From the cell containing the given text, extract its center point as (X, Y) coordinate. 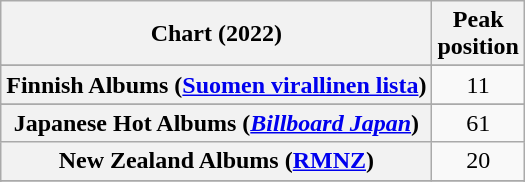
Finnish Albums (Suomen virallinen lista) (216, 85)
New Zealand Albums (RMNZ) (216, 161)
20 (478, 161)
11 (478, 85)
61 (478, 123)
Japanese Hot Albums (Billboard Japan) (216, 123)
Peakposition (478, 34)
Chart (2022) (216, 34)
